Identify which cell holds the provided text, then report its (x, y) central coordinate. 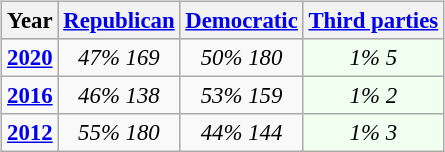
2012 (30, 133)
44% 144 (242, 133)
47% 169 (119, 58)
Democratic (242, 21)
Third parties (373, 21)
1% 5 (373, 58)
2020 (30, 58)
1% 3 (373, 133)
Year (30, 21)
53% 159 (242, 96)
50% 180 (242, 58)
1% 2 (373, 96)
46% 138 (119, 96)
Republican (119, 21)
2016 (30, 96)
55% 180 (119, 133)
